Output the [x, y] coordinate of the center of the cell containing the given text.  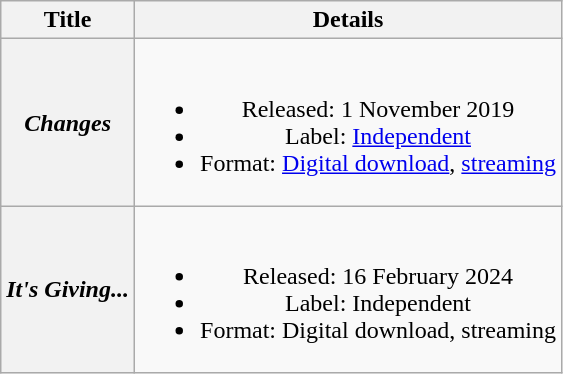
Released: 16 February 2024Label: IndependentFormat: Digital download, streaming [348, 290]
Details [348, 20]
It's Giving... [68, 290]
Title [68, 20]
Changes [68, 122]
Released: 1 November 2019Label: IndependentFormat: Digital download, streaming [348, 122]
